Provide the (x, y) coordinate of the cell's center where the given text is located.  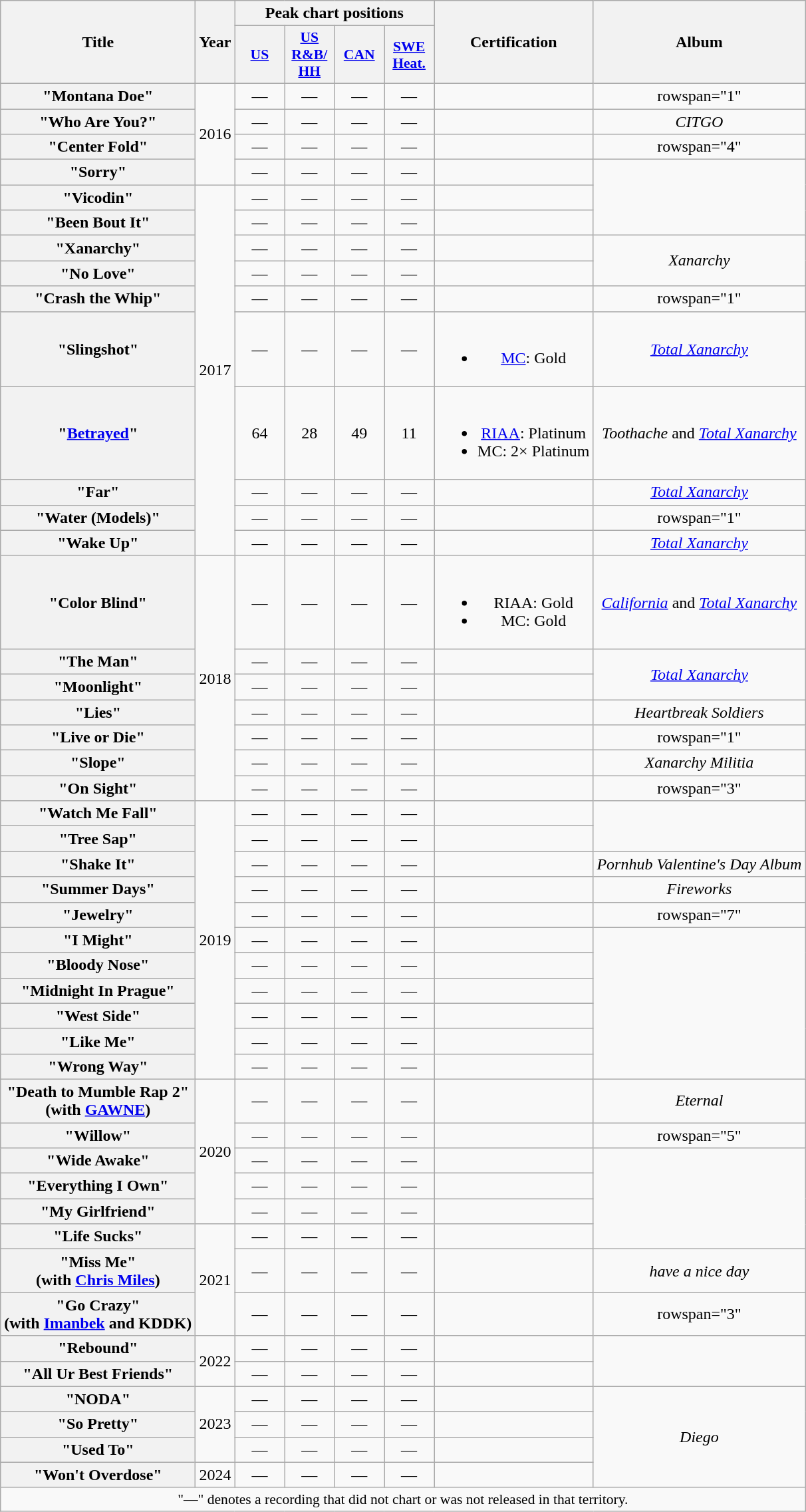
"Montana Doe" (98, 96)
"Jewelry" (98, 915)
Certification (513, 43)
"Everything I Own" (98, 1186)
CAN (359, 55)
"Tree Sap" (98, 839)
"Summer Days" (98, 889)
"On Sight" (98, 788)
Toothache and Total Xanarchy (700, 433)
"Crash the Whip" (98, 299)
Diego (700, 1437)
Title (98, 43)
CITGO (700, 122)
RIAA: GoldMC: Gold (513, 602)
"—" denotes a recording that did not chart or was not released in that territory. (403, 1499)
11 (410, 433)
Eternal (700, 1100)
"Slingshot" (98, 349)
"Death to Mumble Rap 2"(with GAWNE) (98, 1100)
California and Total Xanarchy (700, 602)
"Midnight In Prague" (98, 990)
"I Might" (98, 940)
"Bloody Nose" (98, 965)
"So Pretty" (98, 1424)
"Betrayed" (98, 433)
rowspan="4" (700, 147)
RIAA: PlatinumMC: 2× Platinum (513, 433)
"Wide Awake" (98, 1161)
Heartbreak Soldiers (700, 712)
2016 (215, 134)
"Slope" (98, 763)
US (259, 55)
Fireworks (700, 889)
"Miss Me"(with Chris Miles) (98, 1271)
"My Girlfriend" (98, 1211)
2022 (215, 1361)
Album (700, 43)
rowspan="5" (700, 1135)
"Far" (98, 492)
"Like Me" (98, 1041)
"Wake Up" (98, 543)
49 (359, 433)
"Watch Me Fall" (98, 814)
"Color Blind" (98, 602)
USR&B/HH (310, 55)
64 (259, 433)
Xanarchy (700, 261)
"Used To" (98, 1449)
rowspan="7" (700, 915)
"Vicodin" (98, 198)
"No Love" (98, 273)
"Won't Overdose" (98, 1475)
2017 (215, 371)
"Shake It" (98, 864)
28 (310, 433)
"Who Are You?" (98, 122)
"Willow" (98, 1135)
2023 (215, 1424)
"All Ur Best Friends" (98, 1374)
SWEHeat. (410, 55)
Year (215, 43)
Xanarchy Militia (700, 763)
"The Man" (98, 661)
2024 (215, 1475)
MC: Gold (513, 349)
2020 (215, 1151)
"Xanarchy" (98, 248)
"Rebound" (98, 1348)
"Sorry" (98, 172)
"Been Bout It" (98, 223)
2021 (215, 1280)
"Wrong Way" (98, 1066)
"Water (Models)" (98, 518)
"NODA" (98, 1399)
"West Side" (98, 1016)
"Go Crazy" (with Imanbek and KDDK) (98, 1314)
have a nice day (700, 1271)
2018 (215, 678)
2019 (215, 941)
"Life Sucks" (98, 1237)
"Live or Die" (98, 738)
"Lies" (98, 712)
"Moonlight" (98, 686)
"Center Fold" (98, 147)
Pornhub Valentine's Day Album (700, 864)
Peak chart positions (335, 13)
